Capture the cell that displays the provided text and extract its [x, y] central coordinate. 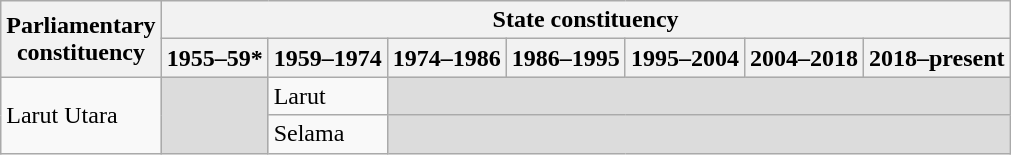
Selama [328, 134]
Larut Utara [81, 115]
1995–2004 [684, 58]
2004–2018 [804, 58]
2018–present [936, 58]
State constituency [586, 20]
Larut [328, 96]
Parliamentaryconstituency [81, 39]
1986–1995 [566, 58]
1959–1974 [328, 58]
1955–59* [214, 58]
1974–1986 [446, 58]
